Output the (X, Y) coordinate of the center of the cell containing the given text.  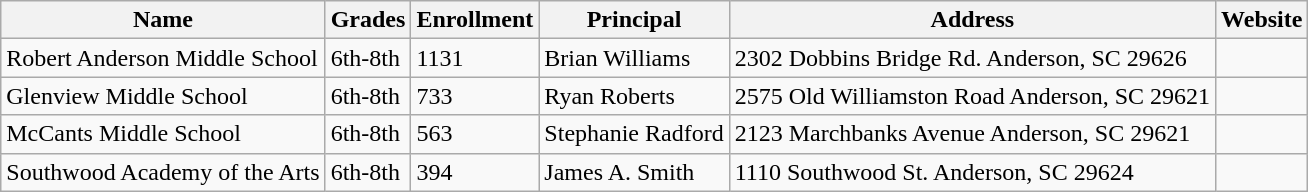
Stephanie Radford (634, 134)
Enrollment (475, 20)
563 (475, 134)
1110 Southwood St. Anderson, SC 29624 (972, 172)
733 (475, 96)
1131 (475, 58)
Name (163, 20)
Robert Anderson Middle School (163, 58)
Website (1262, 20)
Ryan Roberts (634, 96)
2302 Dobbins Bridge Rd. Anderson, SC 29626 (972, 58)
McCants Middle School (163, 134)
Principal (634, 20)
Glenview Middle School (163, 96)
2123 Marchbanks Avenue Anderson, SC 29621 (972, 134)
2575 Old Williamston Road Anderson, SC 29621 (972, 96)
Southwood Academy of the Arts (163, 172)
James A. Smith (634, 172)
Grades (368, 20)
Brian Williams (634, 58)
394 (475, 172)
Address (972, 20)
